Search for the cell housing the specified text and yield its [x, y] center coordinate. 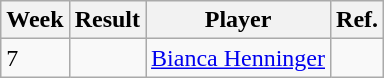
Result [107, 20]
Bianca Henninger [238, 58]
Week [35, 20]
Ref. [358, 20]
7 [35, 58]
Player [238, 20]
